Find where the given text appears and provide that cell's center as [x, y] coordinate. 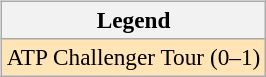
Legend [133, 20]
ATP Challenger Tour (0–1) [133, 57]
